Determine the (X, Y) coordinate at the center of the cell enclosing the given text.  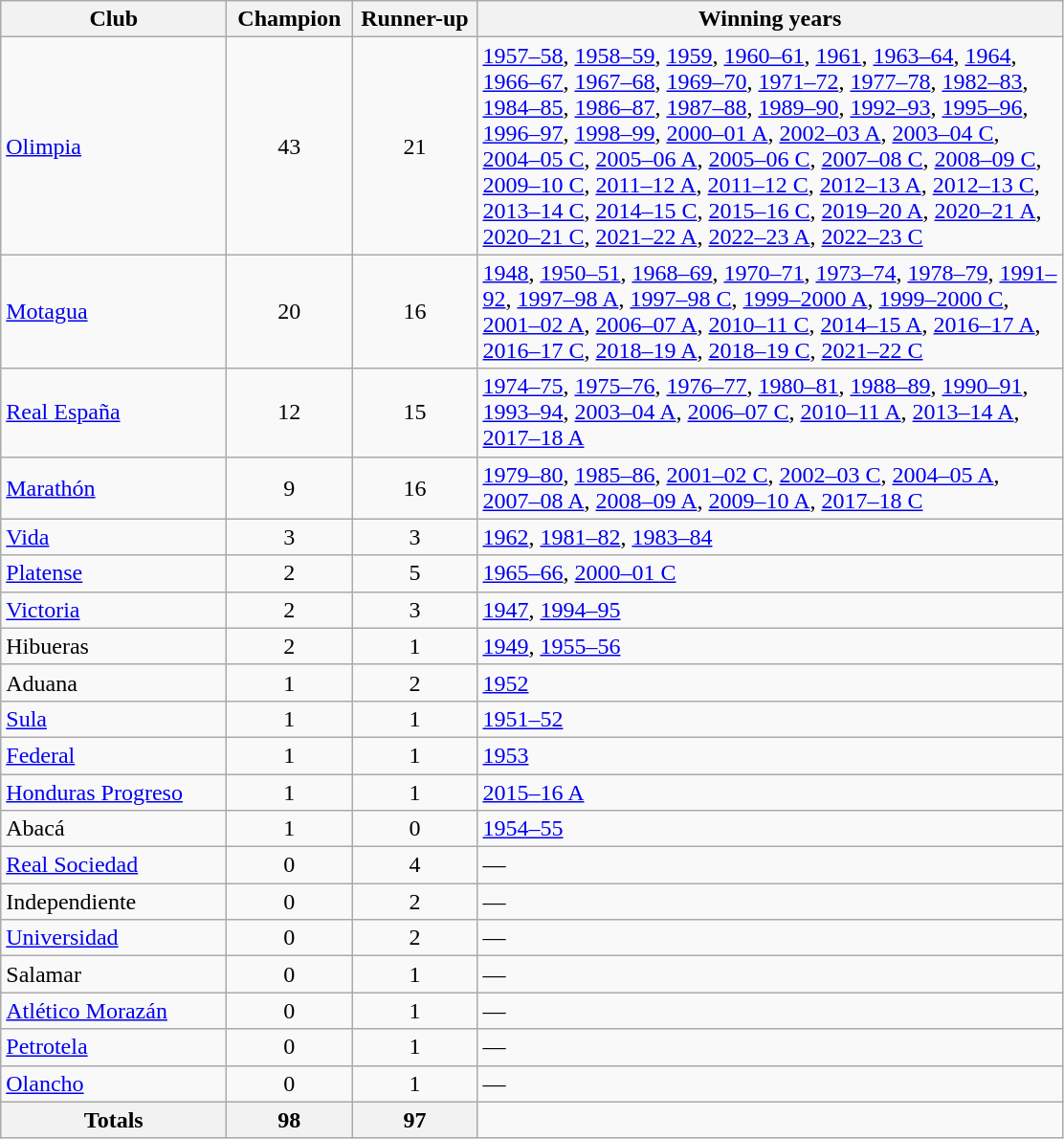
21 (415, 145)
Olimpia (114, 145)
2015–16 A (769, 792)
Vida (114, 537)
Independiente (114, 902)
Sula (114, 719)
43 (289, 145)
1974–75, 1975–76, 1976–77, 1980–81, 1988–89, 1990–91, 1993–94, 2003–04 A, 2006–07 C, 2010–11 A, 2013–14 A, 2017–18 A (769, 413)
1947, 1994–95 (769, 610)
Marathón (114, 488)
20 (289, 312)
1949, 1955–56 (769, 646)
1962, 1981–82, 1983–84 (769, 537)
Honduras Progreso (114, 792)
Aduana (114, 682)
98 (289, 1120)
Victoria (114, 610)
Abacá (114, 829)
4 (415, 865)
Petrotela (114, 1047)
Hibueras (114, 646)
5 (415, 573)
Salamar (114, 974)
Totals (114, 1120)
Real España (114, 413)
9 (289, 488)
Motagua (114, 312)
Platense (114, 573)
Winning years (769, 19)
1953 (769, 755)
Olancho (114, 1083)
1965–66, 2000–01 C (769, 573)
15 (415, 413)
1951–52 (769, 719)
97 (415, 1120)
Runner-up (415, 19)
1979–80, 1985–86, 2001–02 C, 2002–03 C, 2004–05 A, 2007–08 A, 2008–09 A, 2009–10 A, 2017–18 C (769, 488)
Federal (114, 755)
1954–55 (769, 829)
Champion (289, 19)
Club (114, 19)
Universidad (114, 938)
Real Sociedad (114, 865)
1952 (769, 682)
Atlético Morazán (114, 1011)
12 (289, 413)
